For the text-containing cell, return its midpoint in [X, Y] coordinate format. 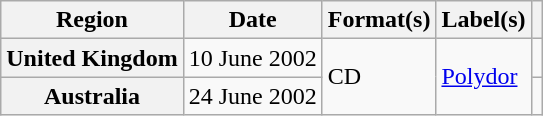
United Kingdom [92, 58]
10 June 2002 [252, 58]
CD [379, 77]
Region [92, 20]
Date [252, 20]
Format(s) [379, 20]
Polydor [484, 77]
24 June 2002 [252, 96]
Label(s) [484, 20]
Australia [92, 96]
